Search for the cell housing the specified text and yield its [x, y] center coordinate. 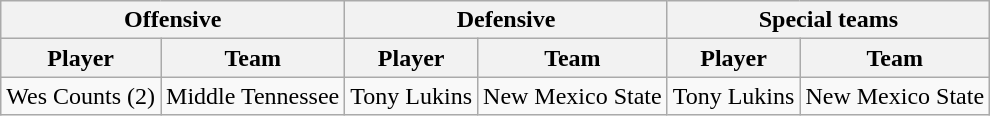
Special teams [828, 20]
Middle Tennessee [253, 96]
Wes Counts (2) [81, 96]
Offensive [173, 20]
Defensive [506, 20]
